Output the (x, y) coordinate of the center of the cell containing the given text.  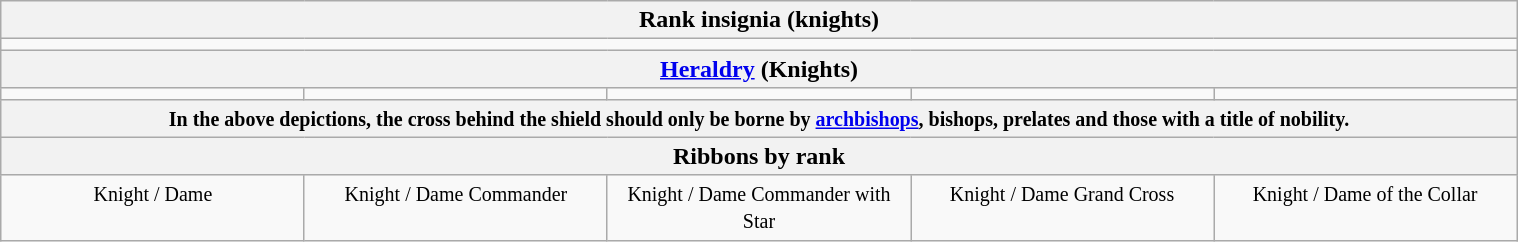
Knight / Dame (152, 208)
Knight / Dame Commander (456, 208)
In the above depictions, the cross behind the shield should only be borne by archbishops, bishops, prelates and those with a title of nobility. (758, 118)
Heraldry (Knights) (758, 69)
Knight / Dame Grand Cross (1062, 208)
Knight / Dame of the Collar (1366, 208)
Rank insignia (knights) (758, 20)
Knight / Dame Commander with Star (758, 208)
Ribbons by rank (758, 156)
